Return (x, y) of the center of cell containing provided text 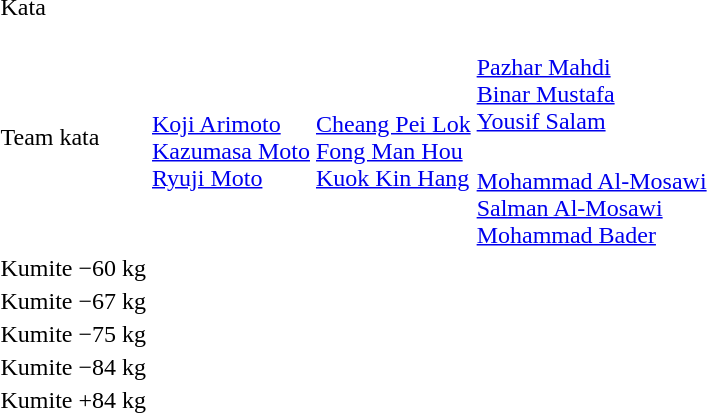
Koji ArimotoKazumasa MotoRyuji Moto (232, 138)
Cheang Pei LokFong Man HouKuok Kin Hang (393, 138)
